Scan for the cell matching the given text and deliver its [x, y] coordinate at center. 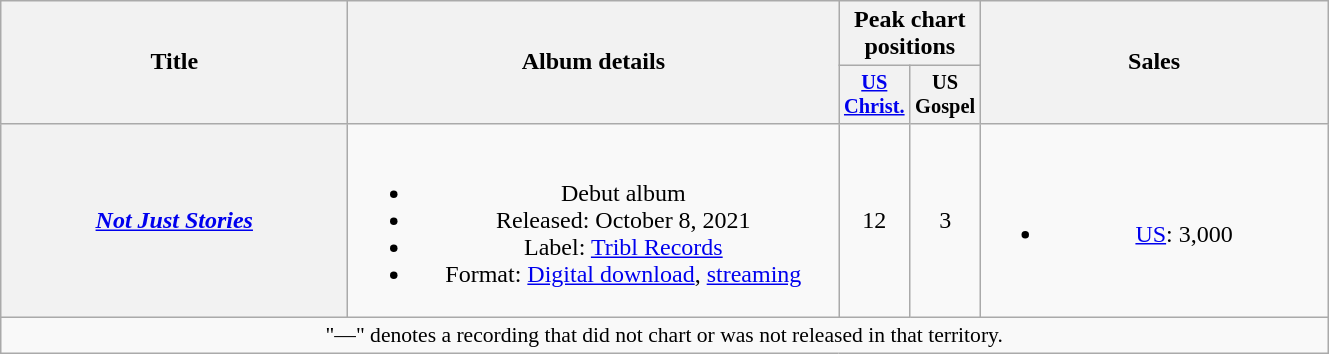
3 [946, 220]
Album details [594, 62]
"—" denotes a recording that did not chart or was not released in that territory. [664, 336]
US: 3,000 [1154, 220]
Title [174, 62]
Peak chart positions [910, 34]
Sales [1154, 62]
USGospel [946, 95]
Not Just Stories [174, 220]
Debut albumReleased: October 8, 2021Label: Tribl RecordsFormat: Digital download, streaming [594, 220]
12 [874, 220]
USChrist. [874, 95]
